Extract the (x, y) coordinate from the center of the cell holding the provided text.  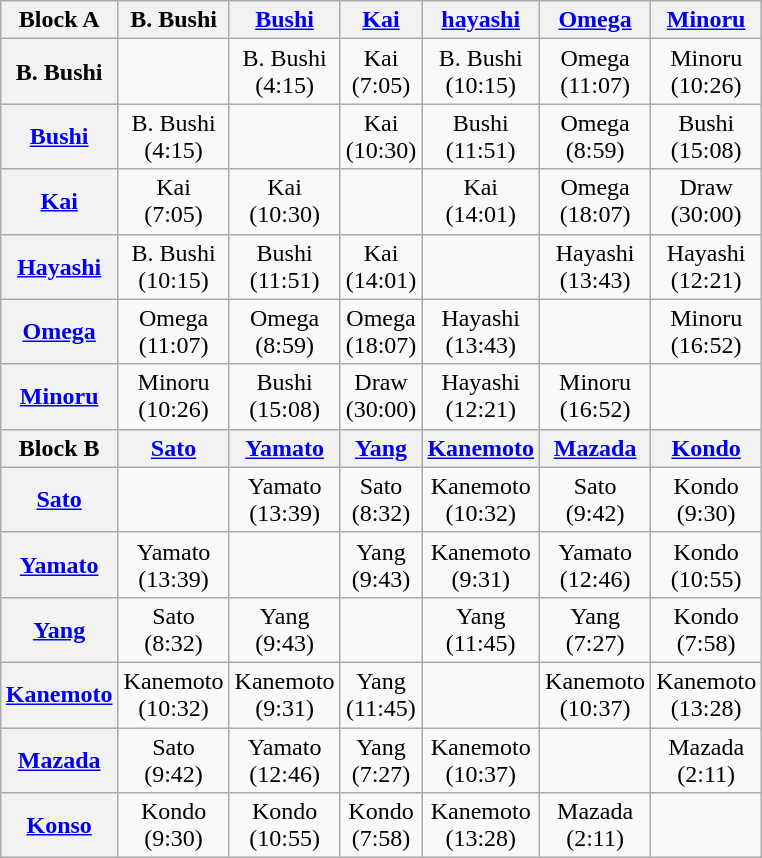
Block B (59, 448)
Hayashi (59, 266)
Konso (59, 826)
Kondo (706, 448)
hayashi (481, 20)
Block A (59, 20)
